Detect which cell encompasses the target text, then output its [x, y] center coordinate. 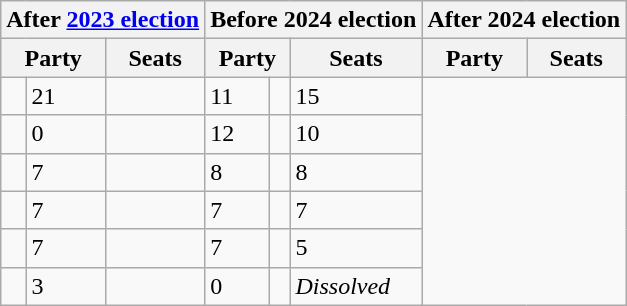
5 [356, 248]
After 2023 election [103, 20]
12 [238, 134]
15 [356, 96]
21 [66, 96]
10 [356, 134]
Before 2024 election [314, 20]
3 [66, 286]
After 2024 election [524, 20]
11 [238, 96]
Dissolved [356, 286]
